From the cell containing the given text, extract its center point as (X, Y) coordinate. 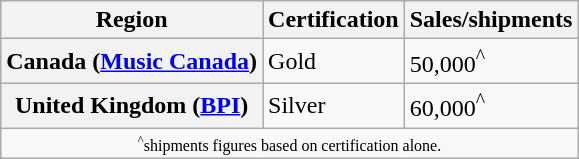
^shipments figures based on certification alone. (290, 143)
Certification (334, 20)
Region (132, 20)
50,000^ (491, 62)
Sales/shipments (491, 20)
Gold (334, 62)
60,000^ (491, 106)
Silver (334, 106)
United Kingdom (BPI) (132, 106)
Canada (Music Canada) (132, 62)
